Return (x, y) of the center of cell containing provided text 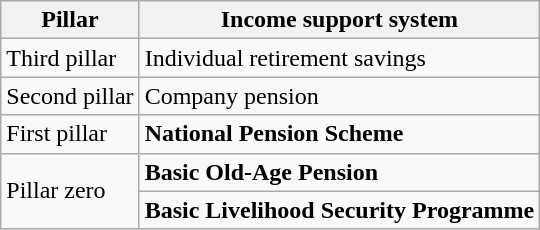
First pillar (70, 134)
Income support system (340, 20)
Second pillar (70, 96)
Pillar (70, 20)
Basic Old-Age Pension (340, 172)
Company pension (340, 96)
Pillar zero (70, 191)
Individual retirement savings (340, 58)
Basic Livelihood Security Programme (340, 210)
Third pillar (70, 58)
National Pension Scheme (340, 134)
